Detect which cell encompasses the target text, then output its (X, Y) center coordinate. 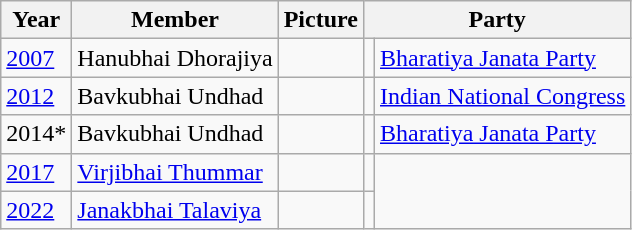
2012 (36, 96)
2007 (36, 58)
Member (175, 20)
2014* (36, 134)
Party (496, 20)
Janakbhai Talaviya (175, 210)
2017 (36, 172)
Indian National Congress (502, 96)
2022 (36, 210)
Picture (320, 20)
Virjibhai Thummar (175, 172)
Hanubhai Dhorajiya (175, 58)
Year (36, 20)
